Return [x, y] of the center of cell containing provided text 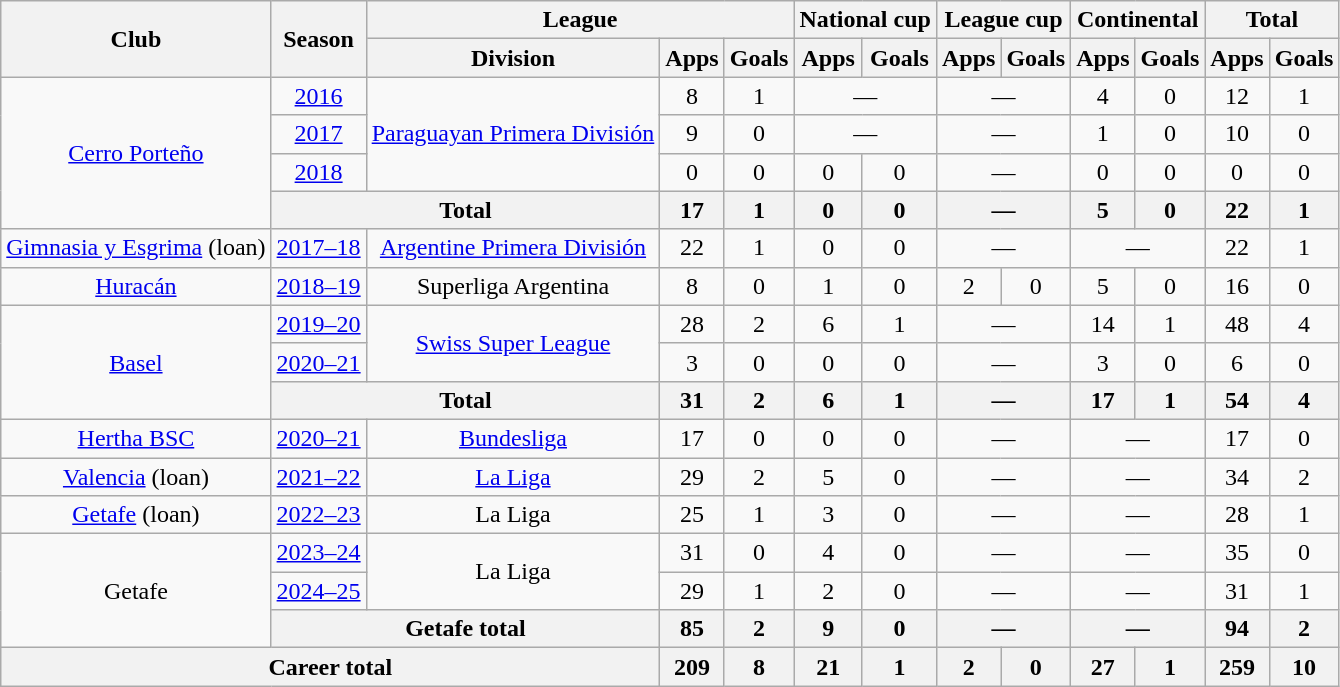
2017 [318, 134]
Paraguayan Primera División [513, 134]
2018 [318, 172]
Continental [1138, 20]
League cup [1003, 20]
12 [1237, 96]
2021–22 [318, 477]
2022–23 [318, 515]
League [580, 20]
Gimnasia y Esgrima (loan) [136, 248]
Swiss Super League [513, 343]
Club [136, 39]
2018–19 [318, 286]
Getafe (loan) [136, 515]
Argentine Primera División [513, 248]
National cup [865, 20]
Basel [136, 362]
21 [828, 667]
85 [692, 629]
25 [692, 515]
14 [1103, 324]
Bundesliga [513, 438]
48 [1237, 324]
2019–20 [318, 324]
Huracán [136, 286]
Cerro Porteño [136, 153]
Superliga Argentina [513, 286]
35 [1237, 553]
Getafe total [466, 629]
54 [1237, 400]
209 [692, 667]
27 [1103, 667]
Career total [330, 667]
259 [1237, 667]
94 [1237, 629]
34 [1237, 477]
Hertha BSC [136, 438]
2023–24 [318, 553]
2017–18 [318, 248]
Valencia (loan) [136, 477]
Division [513, 58]
2016 [318, 96]
16 [1237, 286]
2024–25 [318, 591]
Season [318, 39]
Getafe [136, 591]
